Capture the cell that displays the provided text and extract its [x, y] central coordinate. 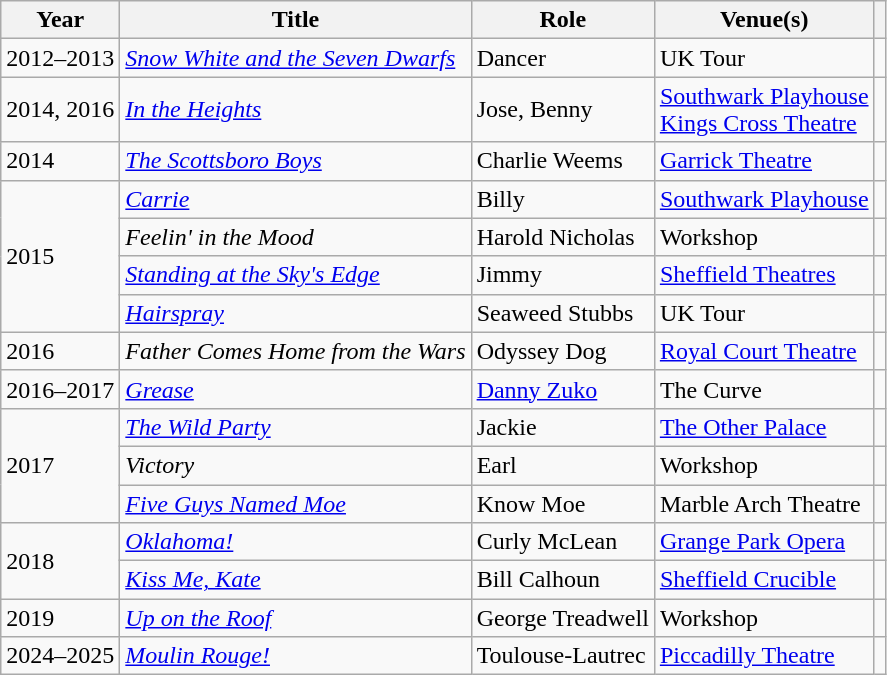
Year [60, 20]
The Other Palace [764, 427]
Southwark Playhouse [764, 199]
Father Comes Home from the Wars [296, 351]
2016 [60, 351]
2012–2013 [60, 58]
Venue(s) [764, 20]
2018 [60, 561]
2019 [60, 618]
Feelin' in the Mood [296, 237]
Toulouse-Lautrec [562, 656]
Charlie Weems [562, 161]
Jackie [562, 427]
Jose, Benny [562, 110]
Role [562, 20]
Piccadilly Theatre [764, 656]
Seaweed Stubbs [562, 313]
The Scottsboro Boys [296, 161]
Bill Calhoun [562, 580]
Dancer [562, 58]
2024–2025 [60, 656]
Hairspray [296, 313]
Odyssey Dog [562, 351]
George Treadwell [562, 618]
Five Guys Named Moe [296, 503]
Up on the Roof [296, 618]
Snow White and the Seven Dwarfs [296, 58]
2016–2017 [60, 389]
Danny Zuko [562, 389]
The Curve [764, 389]
Harold Nicholas [562, 237]
2015 [60, 256]
Oklahoma! [296, 542]
Earl [562, 465]
Standing at the Sky's Edge [296, 275]
2014 [60, 161]
Curly McLean [562, 542]
Sheffield Theatres [764, 275]
The Wild Party [296, 427]
Know Moe [562, 503]
Marble Arch Theatre [764, 503]
Kiss Me, Kate [296, 580]
Jimmy [562, 275]
Title [296, 20]
Royal Court Theatre [764, 351]
In the Heights [296, 110]
Victory [296, 465]
Grease [296, 389]
2017 [60, 465]
Billy [562, 199]
Grange Park Opera [764, 542]
Southwark Playhouse Kings Cross Theatre [764, 110]
Sheffield Crucible [764, 580]
2014, 2016 [60, 110]
Garrick Theatre [764, 161]
Moulin Rouge! [296, 656]
Carrie [296, 199]
